Scan for the cell matching the given text and deliver its (X, Y) coordinate at center. 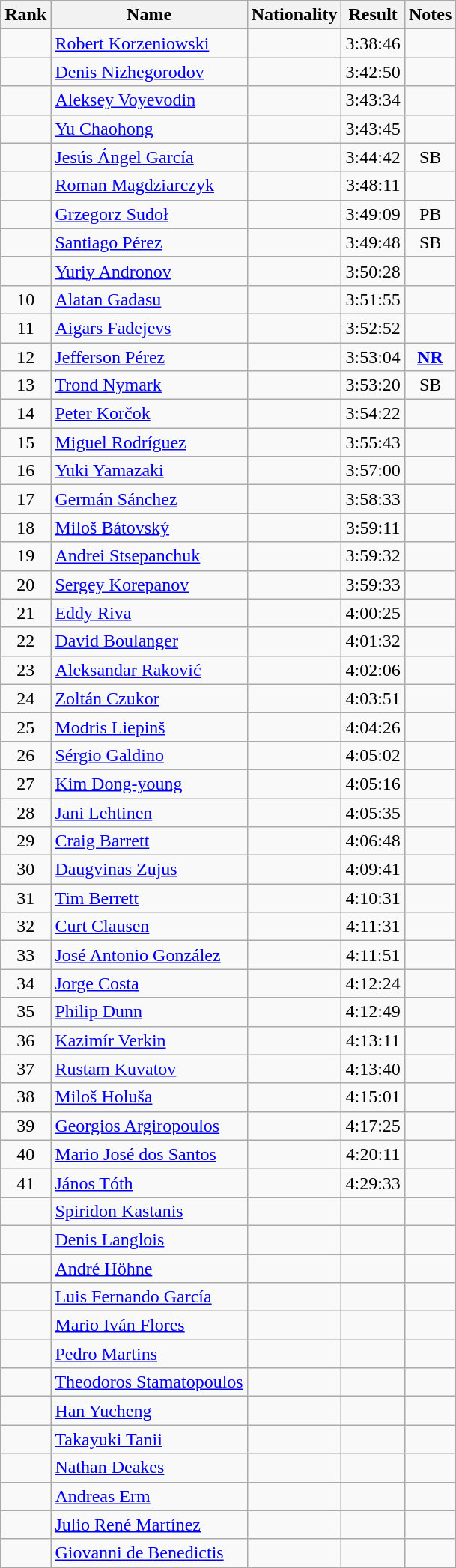
Denis Nizhegorodov (149, 72)
3:59:33 (373, 585)
4:10:31 (373, 898)
3:50:28 (373, 271)
17 (25, 499)
13 (25, 385)
Takayuki Tanii (149, 1439)
Andrei Stsepanchuk (149, 556)
Aleksey Voyevodin (149, 100)
3:43:34 (373, 100)
Andreas Erm (149, 1496)
Julio René Martínez (149, 1525)
40 (25, 1154)
4:02:06 (373, 670)
Curt Clausen (149, 927)
Sérgio Galdino (149, 755)
4:03:51 (373, 698)
3:49:09 (373, 214)
André Höhne (149, 1269)
22 (25, 641)
Denis Langlois (149, 1239)
Daugvinas Zujus (149, 870)
3:54:22 (373, 414)
4:05:16 (373, 784)
4:05:02 (373, 755)
34 (25, 983)
Zoltán Czukor (149, 698)
Yu Chaohong (149, 129)
39 (25, 1126)
Roman Magdziarczyk (149, 186)
16 (25, 471)
Kazimír Verkin (149, 1040)
3:53:04 (373, 357)
Craig Barrett (149, 841)
Mario Iván Flores (149, 1326)
3:52:52 (373, 328)
4:06:48 (373, 841)
Trond Nymark (149, 385)
Luis Fernando García (149, 1297)
Giovanni de Benedictis (149, 1553)
Jesús Ángel García (149, 157)
Result (373, 15)
Aigars Fadejevs (149, 328)
11 (25, 328)
41 (25, 1183)
Han Yucheng (149, 1411)
Pedro Martins (149, 1354)
Santiago Pérez (149, 242)
35 (25, 1012)
31 (25, 898)
Robert Korzeniowski (149, 43)
23 (25, 670)
Rank (25, 15)
Nathan Deakes (149, 1468)
18 (25, 528)
Mario José dos Santos (149, 1154)
4:12:49 (373, 1012)
3:58:33 (373, 499)
4:29:33 (373, 1183)
14 (25, 414)
37 (25, 1069)
Germán Sánchez (149, 499)
János Tóth (149, 1183)
3:57:00 (373, 471)
4:11:31 (373, 927)
3:59:11 (373, 528)
4:11:51 (373, 955)
Georgios Argiropoulos (149, 1126)
3:44:42 (373, 157)
Alatan Gadasu (149, 299)
Spiridon Kastanis (149, 1211)
4:01:32 (373, 641)
19 (25, 556)
Tim Berrett (149, 898)
Notes (430, 15)
Jorge Costa (149, 983)
Peter Korčok (149, 414)
3:38:46 (373, 43)
24 (25, 698)
4:20:11 (373, 1154)
33 (25, 955)
26 (25, 755)
3:55:43 (373, 442)
4:12:24 (373, 983)
Nationality (294, 15)
4:17:25 (373, 1126)
3:51:55 (373, 299)
Theodoros Stamatopoulos (149, 1382)
Aleksandar Raković (149, 670)
27 (25, 784)
21 (25, 613)
4:00:25 (373, 613)
Eddy Riva (149, 613)
NR (430, 357)
Sergey Korepanov (149, 585)
Philip Dunn (149, 1012)
Jani Lehtinen (149, 812)
Miloš Bátovský (149, 528)
32 (25, 927)
3:59:32 (373, 556)
4:13:11 (373, 1040)
4:04:26 (373, 727)
10 (25, 299)
38 (25, 1097)
David Boulanger (149, 641)
3:43:45 (373, 129)
Miguel Rodríguez (149, 442)
Kim Dong-young (149, 784)
Rustam Kuvatov (149, 1069)
3:53:20 (373, 385)
3:48:11 (373, 186)
3:42:50 (373, 72)
Yuriy Andronov (149, 271)
4:15:01 (373, 1097)
Name (149, 15)
28 (25, 812)
25 (25, 727)
29 (25, 841)
PB (430, 214)
12 (25, 357)
30 (25, 870)
Jefferson Pérez (149, 357)
3:49:48 (373, 242)
4:13:40 (373, 1069)
Grzegorz Sudoł (149, 214)
Modris Liepinš (149, 727)
4:05:35 (373, 812)
36 (25, 1040)
4:09:41 (373, 870)
José Antonio González (149, 955)
15 (25, 442)
20 (25, 585)
Yuki Yamazaki (149, 471)
Miloš Holuša (149, 1097)
